Pinpoint the cell where the given text exists, returning its [X, Y] midpoint coordinate. 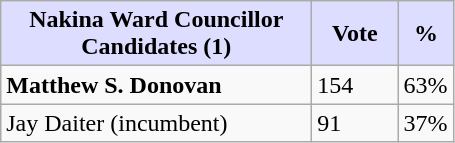
Jay Daiter (incumbent) [156, 123]
Vote [355, 34]
Nakina Ward Councillor Candidates (1) [156, 34]
154 [355, 85]
91 [355, 123]
% [426, 34]
Matthew S. Donovan [156, 85]
63% [426, 85]
37% [426, 123]
